Pinpoint the cell where the given text exists, returning its [X, Y] midpoint coordinate. 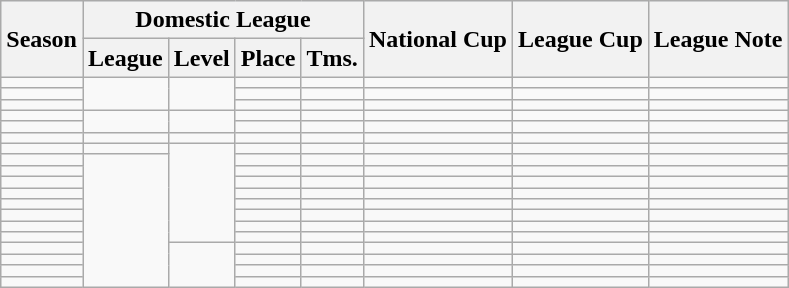
Season [42, 39]
Tms. [332, 58]
Place [268, 58]
League Cup [581, 39]
League Note [718, 39]
Domestic League [222, 20]
Level [202, 58]
League [125, 58]
National Cup [438, 39]
